Scan for the cell matching the given text and deliver its [X, Y] coordinate at center. 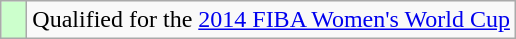
Qualified for the 2014 FIBA Women's World Cup [272, 20]
